Determine the (X, Y) coordinate at the center of the cell enclosing the given text.  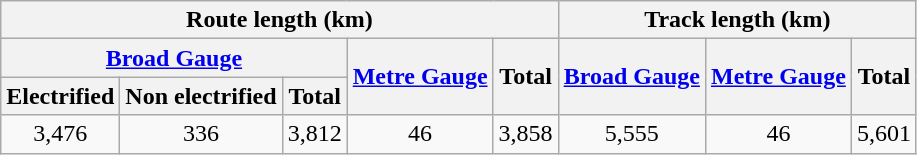
Route length (km) (280, 20)
3,812 (314, 134)
5,555 (632, 134)
3,476 (60, 134)
336 (201, 134)
5,601 (884, 134)
Non electrified (201, 96)
Track length (km) (737, 20)
Electrified (60, 96)
3,858 (526, 134)
